For the text-containing cell, return its midpoint in [x, y] coordinate format. 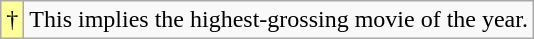
This implies the highest-grossing movie of the year. [279, 20]
† [12, 20]
